Determine the (X, Y) coordinate at the center of the cell enclosing the given text.  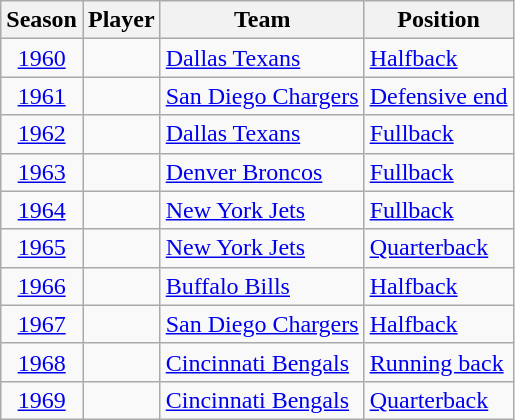
Player (121, 20)
Running back (438, 362)
Season (42, 20)
1967 (42, 324)
1964 (42, 210)
1963 (42, 172)
Team (262, 20)
1965 (42, 248)
1961 (42, 96)
1968 (42, 362)
1966 (42, 286)
Denver Broncos (262, 172)
Defensive end (438, 96)
Buffalo Bills (262, 286)
1969 (42, 400)
1960 (42, 58)
1962 (42, 134)
Position (438, 20)
